Output the [x, y] coordinate of the center of the cell containing the given text.  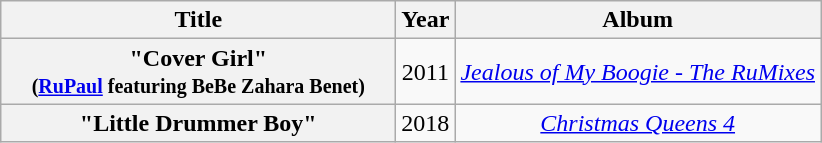
2018 [426, 123]
"Cover Girl"(RuPaul featuring BeBe Zahara Benet) [198, 72]
"Little Drummer Boy" [198, 123]
Christmas Queens 4 [638, 123]
Jealous of My Boogie - The RuMixes [638, 72]
Year [426, 20]
2011 [426, 72]
Album [638, 20]
Title [198, 20]
